Output the [x, y] coordinate of the center of the cell containing the given text.  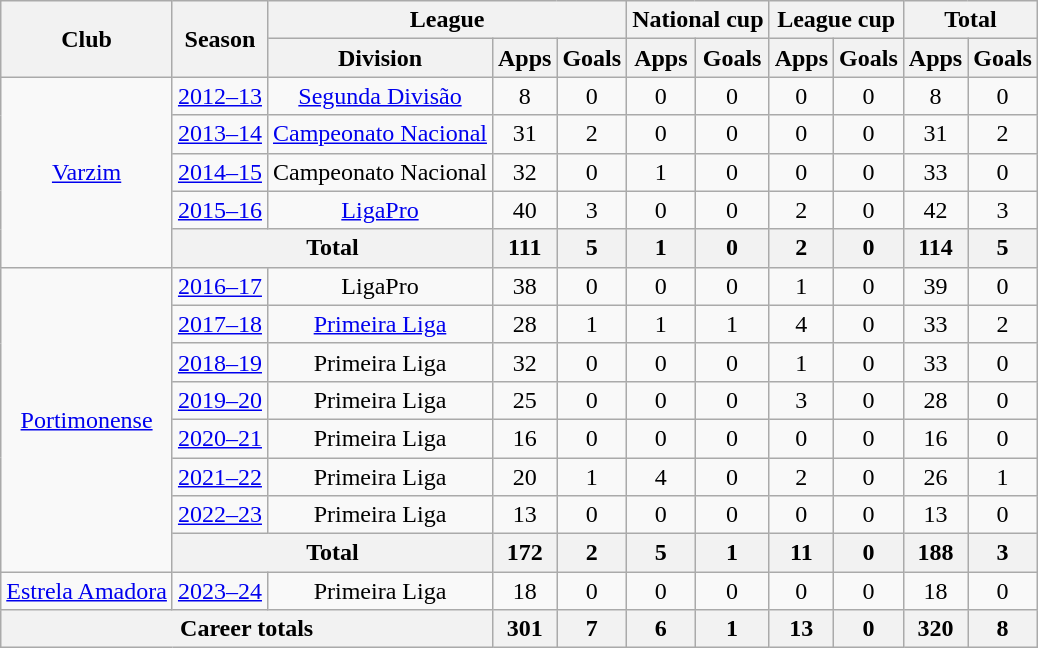
11 [801, 553]
7 [592, 629]
40 [524, 210]
2018–19 [220, 362]
172 [524, 553]
Division [380, 58]
38 [524, 286]
2021–22 [220, 477]
2023–24 [220, 591]
Segunda Divisão [380, 96]
42 [935, 210]
2017–18 [220, 324]
114 [935, 248]
Estrela Amadora [87, 591]
301 [524, 629]
Season [220, 39]
2012–13 [220, 96]
20 [524, 477]
National cup [698, 20]
League [446, 20]
39 [935, 286]
111 [524, 248]
2020–21 [220, 438]
Career totals [247, 629]
25 [524, 400]
Club [87, 39]
188 [935, 553]
2013–14 [220, 134]
Varzim [87, 172]
Portimonense [87, 419]
6 [661, 629]
2022–23 [220, 515]
2019–20 [220, 400]
2015–16 [220, 210]
League cup [836, 20]
26 [935, 477]
2016–17 [220, 286]
320 [935, 629]
2014–15 [220, 172]
